Locate the cell with the specified text and output its (x, y) center coordinate. 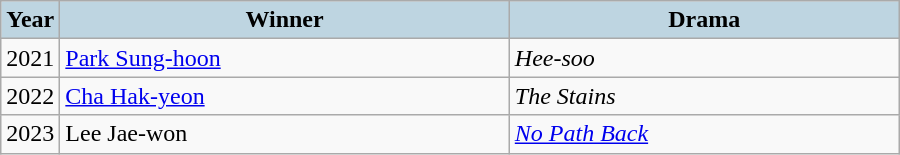
Hee-soo (704, 58)
Winner (284, 20)
Cha Hak-yeon (284, 96)
Park Sung-hoon (284, 58)
The Stains (704, 96)
2021 (30, 58)
2022 (30, 96)
No Path Back (704, 134)
Drama (704, 20)
2023 (30, 134)
Year (30, 20)
Lee Jae-won (284, 134)
